Return (x, y) of the center of cell containing provided text 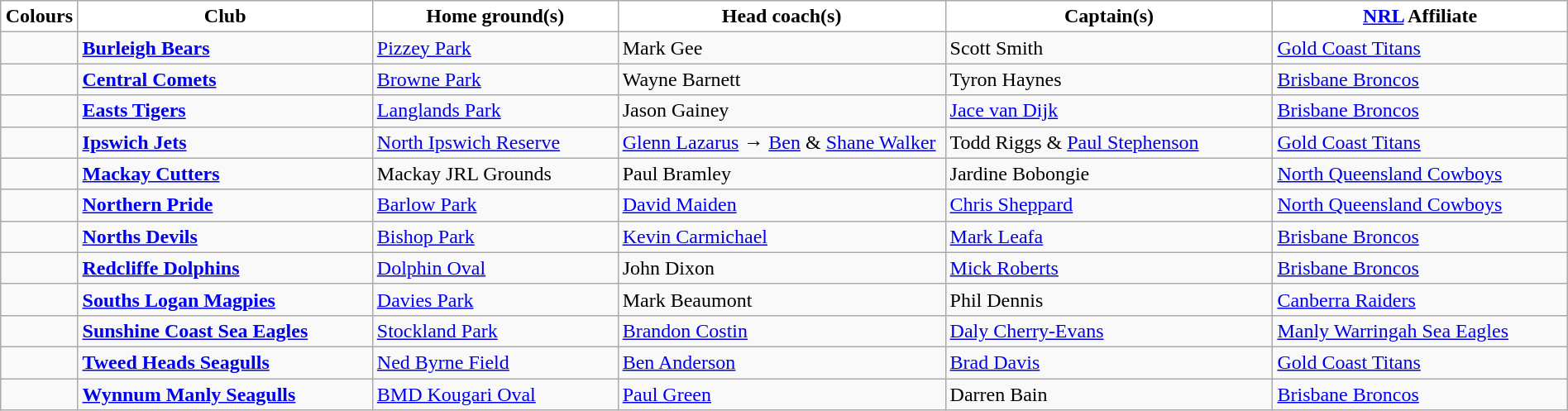
Brad Davis (1109, 362)
Easts Tigers (225, 111)
Davies Park (495, 299)
Barlow Park (495, 205)
NRL Affiliate (1420, 17)
Norths Devils (225, 237)
Wynnum Manly Seagulls (225, 394)
Mackay JRL Grounds (495, 174)
Mark Gee (782, 48)
Ben Anderson (782, 362)
Colours (40, 17)
Manly Warringah Sea Eagles (1420, 331)
Todd Riggs & Paul Stephenson (1109, 142)
John Dixon (782, 268)
David Maiden (782, 205)
Glenn Lazarus → Ben & Shane Walker (782, 142)
Kevin Carmichael (782, 237)
Northern Pride (225, 205)
BMD Kougari Oval (495, 394)
Jardine Bobongie (1109, 174)
Darren Bain (1109, 394)
Mick Roberts (1109, 268)
Mackay Cutters (225, 174)
Jason Gainey (782, 111)
Wayne Barnett (782, 79)
Souths Logan Magpies (225, 299)
Langlands Park (495, 111)
Scott Smith (1109, 48)
Mark Beaumont (782, 299)
Head coach(s) (782, 17)
Bishop Park (495, 237)
Home ground(s) (495, 17)
Sunshine Coast Sea Eagles (225, 331)
Daly Cherry-Evans (1109, 331)
Burleigh Bears (225, 48)
Pizzey Park (495, 48)
Stockland Park (495, 331)
Ned Byrne Field (495, 362)
Brandon Costin (782, 331)
Central Comets (225, 79)
Paul Bramley (782, 174)
Tyron Haynes (1109, 79)
Ipswich Jets (225, 142)
Browne Park (495, 79)
Tweed Heads Seagulls (225, 362)
Phil Dennis (1109, 299)
Club (225, 17)
Jace van Dijk (1109, 111)
Mark Leafa (1109, 237)
North Ipswich Reserve (495, 142)
Paul Green (782, 394)
Dolphin Oval (495, 268)
Captain(s) (1109, 17)
Canberra Raiders (1420, 299)
Redcliffe Dolphins (225, 268)
Chris Sheppard (1109, 205)
